Determine the (X, Y) coordinate at the center of the cell enclosing the given text.  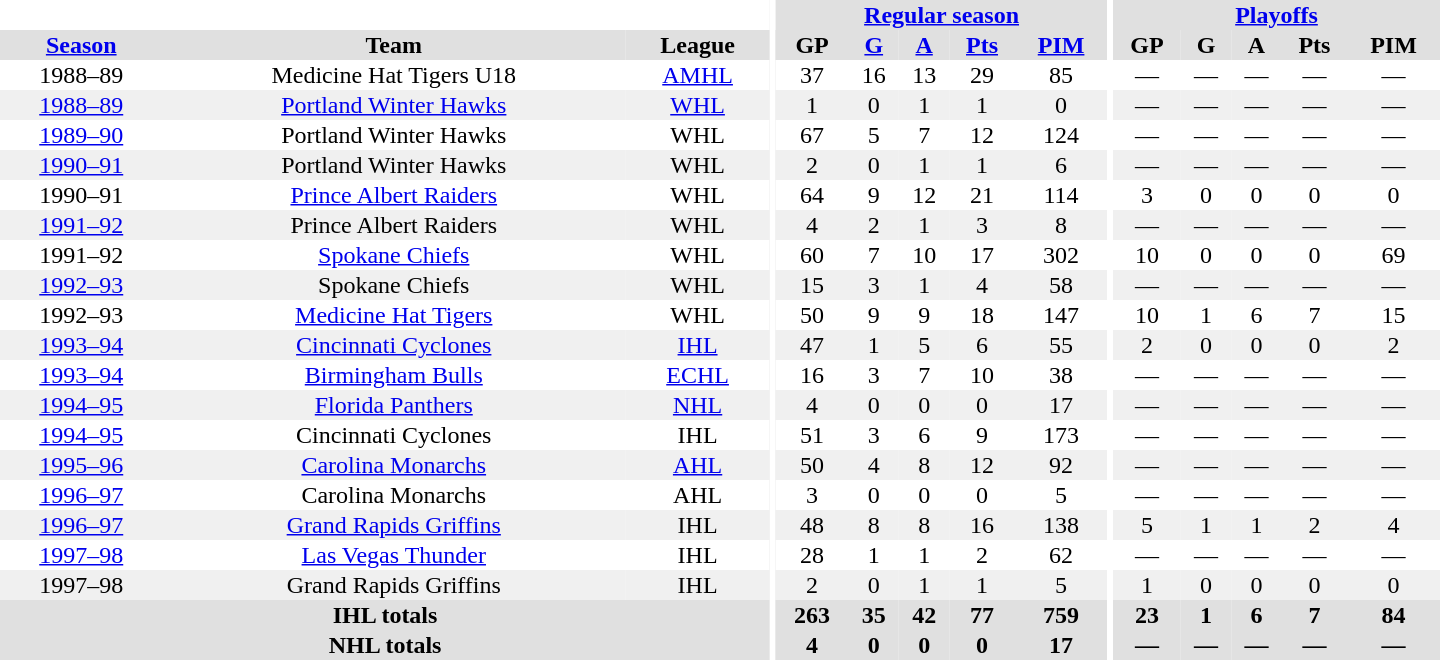
Medicine Hat Tigers U18 (394, 75)
47 (812, 345)
69 (1394, 255)
Regular season (942, 15)
147 (1062, 315)
NHL totals (385, 645)
60 (812, 255)
42 (924, 615)
263 (812, 615)
AMHL (698, 75)
124 (1062, 135)
Season (81, 45)
1989–90 (81, 135)
67 (812, 135)
48 (812, 525)
18 (982, 315)
759 (1062, 615)
92 (1062, 465)
58 (1062, 285)
37 (812, 75)
13 (924, 75)
Medicine Hat Tigers (394, 315)
38 (1062, 375)
114 (1062, 195)
64 (812, 195)
23 (1147, 615)
85 (1062, 75)
21 (982, 195)
28 (812, 555)
NHL (698, 405)
302 (1062, 255)
51 (812, 435)
35 (874, 615)
84 (1394, 615)
Birmingham Bulls (394, 375)
Playoffs (1276, 15)
1995–96 (81, 465)
77 (982, 615)
173 (1062, 435)
League (698, 45)
62 (1062, 555)
Team (394, 45)
ECHL (698, 375)
55 (1062, 345)
138 (1062, 525)
Las Vegas Thunder (394, 555)
29 (982, 75)
Florida Panthers (394, 405)
IHL totals (385, 615)
